Detect which cell encompasses the target text, then output its [X, Y] center coordinate. 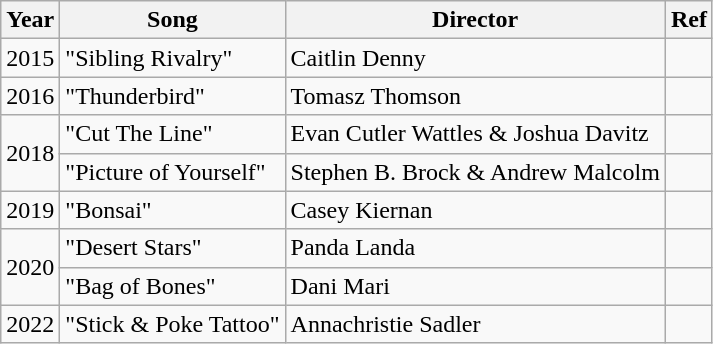
"Bag of Bones" [172, 286]
2019 [30, 210]
2022 [30, 324]
Dani Mari [475, 286]
"Bonsai" [172, 210]
Annachristie Sadler [475, 324]
Evan Cutler Wattles & Joshua Davitz [475, 134]
2020 [30, 267]
Year [30, 20]
Song [172, 20]
Ref [688, 20]
"Stick & Poke Tattoo" [172, 324]
2018 [30, 153]
2016 [30, 96]
Caitlin Denny [475, 58]
"Desert Stars" [172, 248]
"Sibling Rivalry" [172, 58]
2015 [30, 58]
Director [475, 20]
Panda Landa [475, 248]
Casey Kiernan [475, 210]
Tomasz Thomson [475, 96]
"Cut The Line" [172, 134]
"Picture of Yourself" [172, 172]
"Thunderbird" [172, 96]
Stephen B. Brock & Andrew Malcolm [475, 172]
